Provide the (X, Y) coordinate of the cell's center where the given text is located.  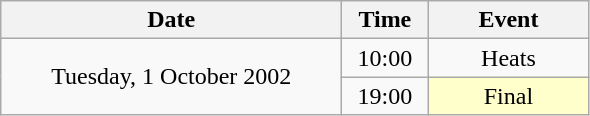
10:00 (385, 58)
Time (385, 20)
Tuesday, 1 October 2002 (172, 77)
Event (508, 20)
Heats (508, 58)
19:00 (385, 96)
Final (508, 96)
Date (172, 20)
